Return the [x, y] coordinate for the center point of the cell that contains the specified text.  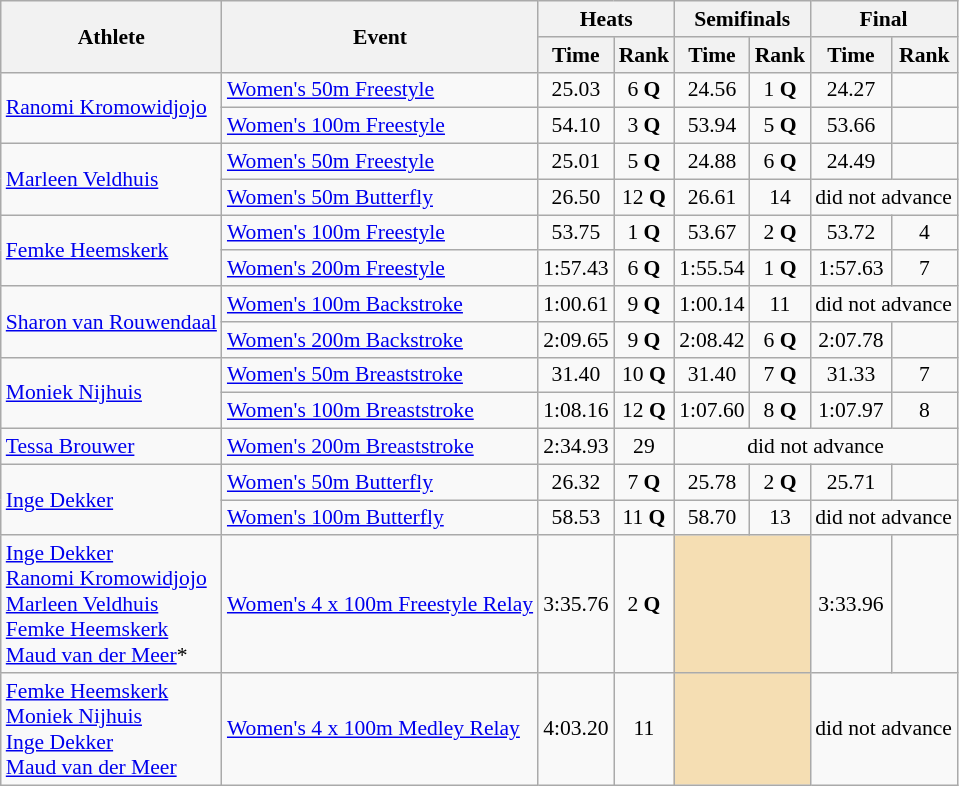
25.78 [712, 482]
58.70 [712, 518]
4:03.20 [576, 729]
Women's 100m Breaststroke [380, 411]
58.53 [576, 518]
Sharon van Rouwendaal [112, 322]
Inge DekkerRanomi KromowidjojoMarleen VeldhuisFemke HeemskerkMaud van der Meer* [112, 605]
3:33.96 [850, 605]
53.94 [712, 126]
1:00.61 [576, 304]
2:08.42 [712, 340]
Event [380, 36]
54.10 [576, 126]
25.03 [576, 90]
Marleen Veldhuis [112, 180]
Women's 100m Backstroke [380, 304]
1:57.63 [850, 269]
1:55.54 [712, 269]
Final [884, 19]
Women's 4 x 100m Freestyle Relay [380, 605]
1:00.14 [712, 304]
10 Q [644, 375]
Tessa Brouwer [112, 447]
Athlete [112, 36]
1:07.60 [712, 411]
8 Q [780, 411]
13 [780, 518]
Heats [606, 19]
25.01 [576, 162]
Inge Dekker [112, 500]
Semifinals [742, 19]
53.72 [850, 233]
24.56 [712, 90]
24.27 [850, 90]
25.71 [850, 482]
8 [924, 411]
Ranomi Kromowidjojo [112, 108]
Women's 200m Breaststroke [380, 447]
Women's 100m Butterfly [380, 518]
3:35.76 [576, 605]
Women's 200m Backstroke [380, 340]
Women's 50m Breaststroke [380, 375]
Femke Heemskerk [112, 250]
26.50 [576, 197]
14 [780, 197]
3 Q [644, 126]
24.49 [850, 162]
53.67 [712, 233]
24.88 [712, 162]
11 Q [644, 518]
Moniek Nijhuis [112, 392]
1:08.16 [576, 411]
1:07.97 [850, 411]
29 [644, 447]
53.66 [850, 126]
26.32 [576, 482]
26.61 [712, 197]
Women's 4 x 100m Medley Relay [380, 729]
2:07.78 [850, 340]
31.33 [850, 375]
53.75 [576, 233]
4 [924, 233]
Women's 200m Freestyle [380, 269]
1:57.43 [576, 269]
Femke HeemskerkMoniek NijhuisInge DekkerMaud van der Meer [112, 729]
2:09.65 [576, 340]
2:34.93 [576, 447]
